Find where the given text appears and provide that cell's center as [X, Y] coordinate. 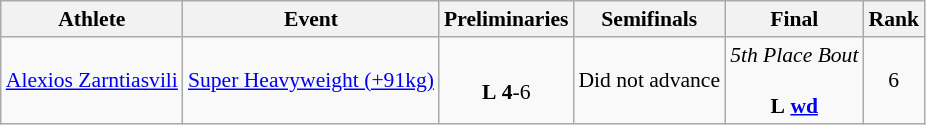
Semifinals [649, 19]
Rank [894, 19]
6 [894, 80]
Alexios Zarntiasvili [92, 80]
L 4-6 [506, 80]
Athlete [92, 19]
Super Heavyweight (+91kg) [311, 80]
Event [311, 19]
Preliminaries [506, 19]
5th Place Bout L wd [794, 80]
Final [794, 19]
Did not advance [649, 80]
